Detect which cell encompasses the target text, then output its [X, Y] center coordinate. 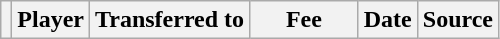
Source [458, 20]
Date [388, 20]
Player [51, 20]
Fee [304, 20]
Transferred to [170, 20]
